Identify which cell holds the provided text, then report its (x, y) central coordinate. 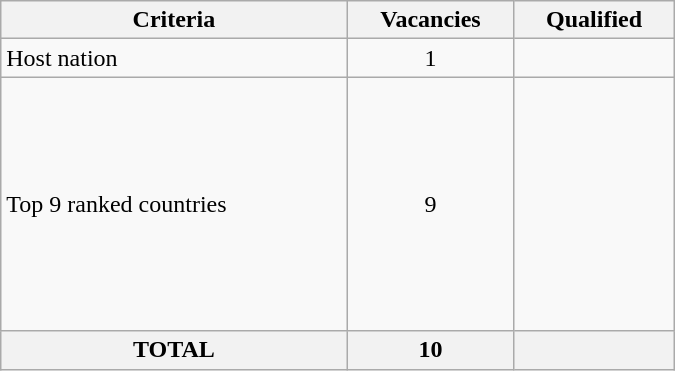
Top 9 ranked countries (174, 204)
1 (430, 58)
Host nation (174, 58)
Criteria (174, 20)
9 (430, 204)
10 (430, 350)
Vacancies (430, 20)
Qualified (594, 20)
TOTAL (174, 350)
